From the cell containing the given text, extract its center point as [X, Y] coordinate. 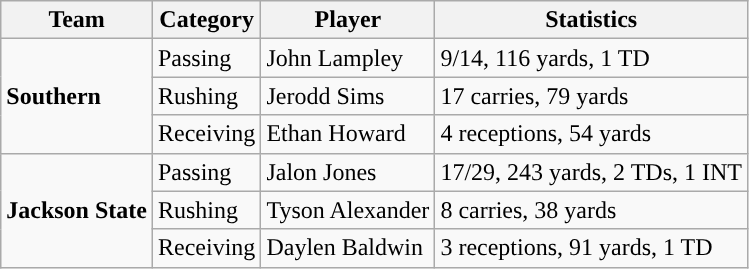
Ethan Howard [348, 134]
Tyson Alexander [348, 210]
Player [348, 20]
Jalon Jones [348, 172]
Southern [77, 96]
9/14, 116 yards, 1 TD [592, 58]
Jackson State [77, 210]
17 carries, 79 yards [592, 96]
Statistics [592, 20]
17/29, 243 yards, 2 TDs, 1 INT [592, 172]
Category [206, 20]
Jerodd Sims [348, 96]
4 receptions, 54 yards [592, 134]
Daylen Baldwin [348, 248]
John Lampley [348, 58]
Team [77, 20]
8 carries, 38 yards [592, 210]
3 receptions, 91 yards, 1 TD [592, 248]
